Find where the given text appears and provide that cell's center as [x, y] coordinate. 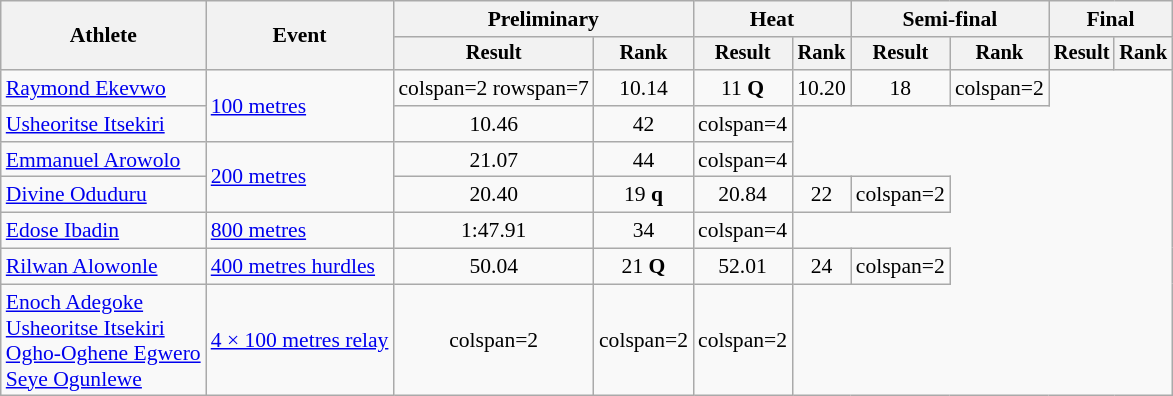
Final [1110, 19]
10.20 [822, 88]
Enoch AdegokeUsheoritse ItsekiriOgho-Oghene EgweroSeye Ogunlewe [104, 340]
Semi-final [950, 19]
Usheoritse Itsekiri [104, 124]
Heat [772, 19]
50.04 [494, 267]
44 [644, 160]
18 [900, 88]
800 metres [300, 231]
4 × 100 metres relay [300, 340]
Emmanuel Arowolo [104, 160]
10.14 [644, 88]
20.84 [742, 195]
19 q [644, 195]
21.07 [494, 160]
100 metres [300, 106]
Athlete [104, 36]
Rilwan Alowonle [104, 267]
Event [300, 36]
Preliminary [543, 19]
200 metres [300, 178]
colspan=2 rowspan=7 [494, 88]
Edose Ibadin [104, 231]
42 [644, 124]
20.40 [494, 195]
34 [644, 231]
400 metres hurdles [300, 267]
52.01 [742, 267]
10.46 [494, 124]
22 [822, 195]
Divine Oduduru [104, 195]
21 Q [644, 267]
Raymond Ekevwo [104, 88]
24 [822, 267]
11 Q [742, 88]
1:47.91 [494, 231]
